For the text-containing cell, return its midpoint in [x, y] coordinate format. 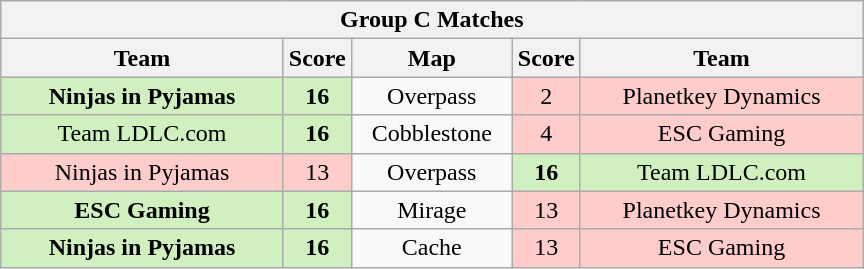
Map [432, 58]
Cache [432, 248]
4 [546, 134]
Mirage [432, 210]
2 [546, 96]
Cobblestone [432, 134]
Group C Matches [432, 20]
